Determine the (x, y) coordinate at the center of the cell enclosing the given text.  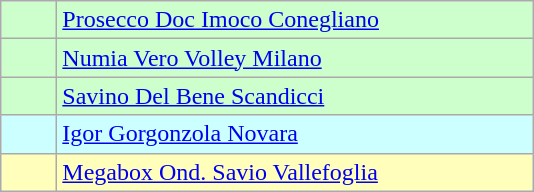
Numia Vero Volley Milano (295, 58)
Megabox Ond. Savio Vallefoglia (295, 172)
Prosecco Doc Imoco Conegliano (295, 20)
Igor Gorgonzola Novara (295, 134)
Savino Del Bene Scandicci (295, 96)
